Return the (X, Y) coordinate for the center point of the cell that contains the specified text.  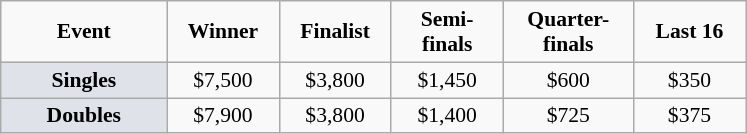
Quarter-finals (568, 32)
$7,900 (223, 116)
Doubles (84, 116)
Event (84, 32)
$350 (689, 80)
Winner (223, 32)
$7,500 (223, 80)
Finalist (335, 32)
$375 (689, 116)
$1,400 (447, 116)
$725 (568, 116)
$1,450 (447, 80)
$600 (568, 80)
Last 16 (689, 32)
Semi-finals (447, 32)
Singles (84, 80)
